Find where the given text appears and provide that cell's center as [X, Y] coordinate. 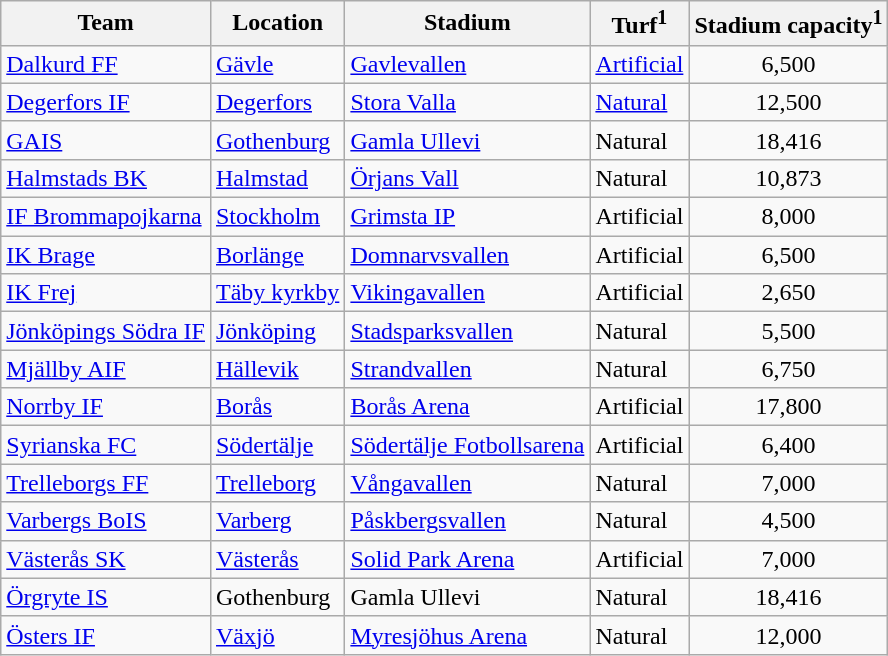
6,400 [788, 445]
5,500 [788, 331]
12,500 [788, 102]
Degerfors IF [106, 102]
Syrianska FC [106, 445]
Östers IF [106, 635]
Strandvallen [468, 369]
Örjans Vall [468, 178]
Borlänge [277, 255]
Växjö [277, 635]
Vångavallen [468, 483]
Örgryte IS [106, 597]
Solid Park Arena [468, 559]
4,500 [788, 521]
Location [277, 24]
17,800 [788, 407]
Stadium [468, 24]
Dalkurd FF [106, 64]
Hällevik [277, 369]
Västerås SK [106, 559]
Degerfors [277, 102]
Trelleborgs FF [106, 483]
GAIS [106, 140]
Varberg [277, 521]
IF Brommapojkarna [106, 217]
IK Brage [106, 255]
Jönköping [277, 331]
Varbergs BoIS [106, 521]
IK Frej [106, 293]
Team [106, 24]
Stadsparksvallen [468, 331]
Myresjöhus Arena [468, 635]
Turf1 [640, 24]
12,000 [788, 635]
Borås Arena [468, 407]
Vikingavallen [468, 293]
Gävle [277, 64]
Halmstad [277, 178]
Stockholm [277, 217]
Halmstads BK [106, 178]
Borås [277, 407]
Jönköpings Södra IF [106, 331]
Södertälje Fotbollsarena [468, 445]
Västerås [277, 559]
2,650 [788, 293]
10,873 [788, 178]
Gavlevallen [468, 64]
6,750 [788, 369]
Mjällby AIF [106, 369]
Trelleborg [277, 483]
Norrby IF [106, 407]
Södertälje [277, 445]
Stadium capacity1 [788, 24]
8,000 [788, 217]
Domnarvsvallen [468, 255]
Stora Valla [468, 102]
Täby kyrkby [277, 293]
Grimsta IP [468, 217]
Påskbergsvallen [468, 521]
